Capture the cell that displays the provided text and extract its (x, y) central coordinate. 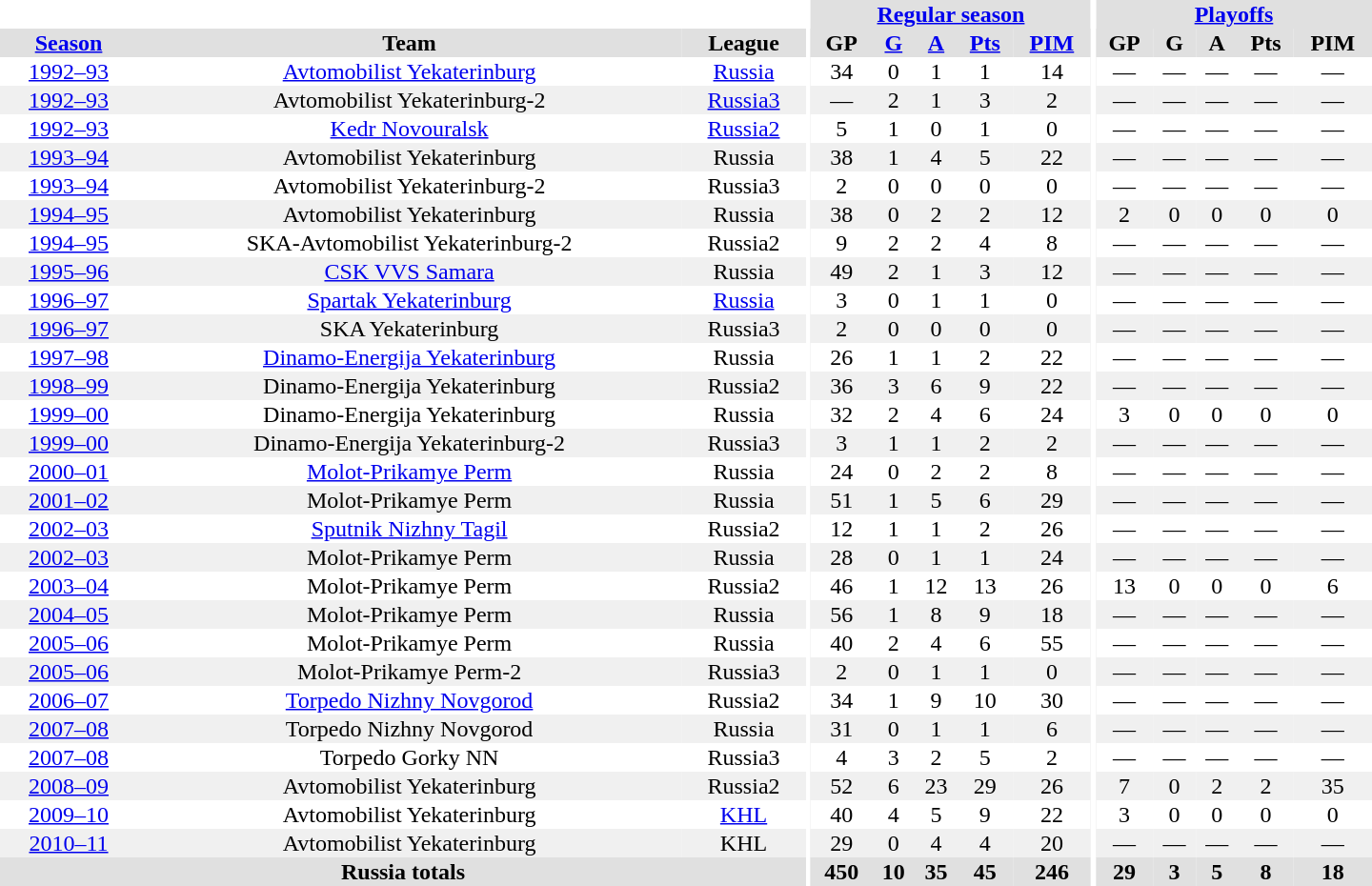
Russia totals (403, 872)
36 (842, 386)
2006–07 (69, 700)
2008–09 (69, 786)
Team (410, 43)
20 (1052, 843)
Dinamo-Energija Yekaterinburg-2 (410, 443)
46 (842, 586)
2009–10 (69, 815)
28 (842, 557)
56 (842, 614)
Kedr Novouralsk (410, 129)
1998–99 (69, 386)
SKA Yekaterinburg (410, 329)
2003–04 (69, 586)
246 (1052, 872)
2004–05 (69, 614)
Molot-Prikamye Perm-2 (410, 672)
Spartak Yekaterinburg (410, 300)
30 (1052, 700)
2010–11 (69, 843)
52 (842, 786)
1995–96 (69, 272)
450 (842, 872)
31 (842, 729)
51 (842, 500)
1997–98 (69, 357)
Playoffs (1234, 14)
32 (842, 414)
2001–02 (69, 500)
Season (69, 43)
League (743, 43)
14 (1052, 71)
CSK VVS Samara (410, 272)
45 (985, 872)
23 (936, 786)
Regular season (951, 14)
Torpedo Gorky NN (410, 757)
49 (842, 272)
Sputnik Nizhny Tagil (410, 529)
SKA-Avtomobilist Yekaterinburg-2 (410, 243)
55 (1052, 643)
2000–01 (69, 472)
7 (1124, 786)
